Output the (x, y) coordinate of the center of the cell containing the given text.  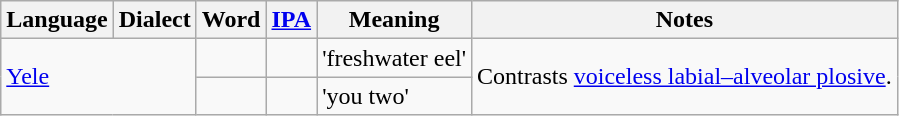
Contrasts voiceless labial–alveolar plosive. (685, 77)
Meaning (394, 20)
IPA (292, 20)
Word (231, 20)
Dialect (154, 20)
Yele (98, 77)
'freshwater eel' (394, 58)
Notes (685, 20)
Language (57, 20)
'you two' (394, 96)
